Detect which cell encompasses the target text, then output its (x, y) center coordinate. 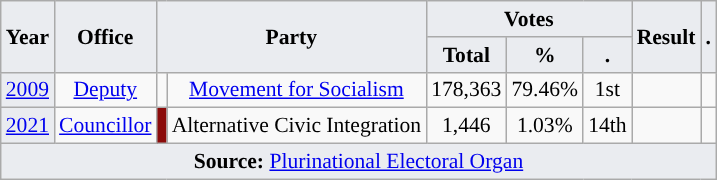
14th (608, 126)
Deputy (105, 90)
Total (466, 55)
Office (105, 36)
Source: Plurinational Electoral Organ (358, 162)
1.03% (544, 126)
Result (666, 36)
% (544, 55)
Movement for Socialism (297, 90)
2021 (28, 126)
2009 (28, 90)
1st (608, 90)
Councillor (105, 126)
1,446 (466, 126)
Year (28, 36)
Votes (529, 19)
Alternative Civic Integration (297, 126)
178,363 (466, 90)
79.46% (544, 90)
Party (292, 36)
